Find where the given text appears and provide that cell's center as (x, y) coordinate. 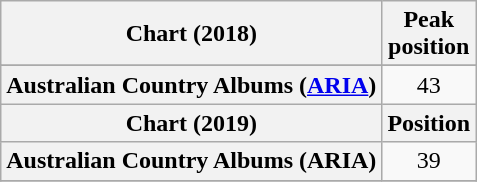
39 (429, 161)
Chart (2018) (192, 34)
43 (429, 85)
Position (429, 123)
Chart (2019) (192, 123)
Peak position (429, 34)
